Detect which cell encompasses the target text, then output its (X, Y) center coordinate. 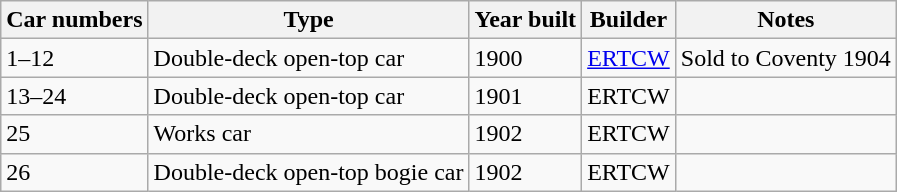
Type (308, 20)
26 (74, 172)
Builder (629, 20)
Works car (308, 134)
1900 (526, 58)
Car numbers (74, 20)
Notes (786, 20)
1–12 (74, 58)
25 (74, 134)
Double-deck open-top bogie car (308, 172)
1901 (526, 96)
Sold to Coventy 1904 (786, 58)
Year built (526, 20)
13–24 (74, 96)
